Return the (x, y) coordinate for the center point of the cell that contains the specified text.  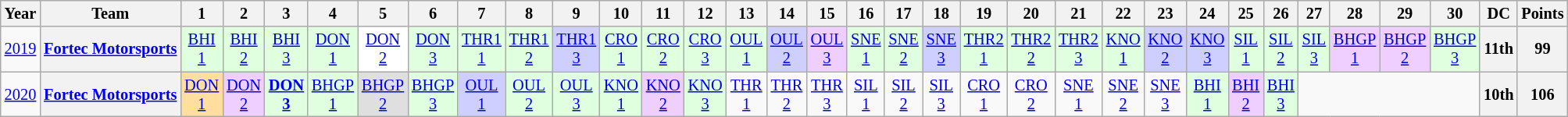
DC (1498, 13)
4 (333, 13)
THR13 (577, 49)
18 (941, 13)
20 (1031, 13)
22 (1123, 13)
7 (481, 13)
12 (705, 13)
THR22 (1031, 49)
19 (984, 13)
28 (1355, 13)
6 (433, 13)
30 (1455, 13)
THR11 (481, 49)
11th (1498, 49)
2 (244, 13)
10th (1498, 94)
15 (827, 13)
17 (903, 13)
8 (530, 13)
5 (383, 13)
23 (1166, 13)
13 (746, 13)
2020 (20, 94)
THR1 (746, 94)
Points (1542, 13)
21 (1078, 13)
1 (202, 13)
16 (866, 13)
THR3 (827, 94)
2019 (20, 49)
11 (663, 13)
27 (1314, 13)
THR12 (530, 49)
3 (286, 13)
106 (1542, 94)
25 (1245, 13)
THR21 (984, 49)
24 (1207, 13)
29 (1405, 13)
Team (110, 13)
Year (20, 13)
14 (787, 13)
9 (577, 13)
CRO3 (705, 49)
10 (621, 13)
26 (1281, 13)
99 (1542, 49)
THR23 (1078, 49)
THR2 (787, 94)
